Locate the cell with the specified text and output its [x, y] center coordinate. 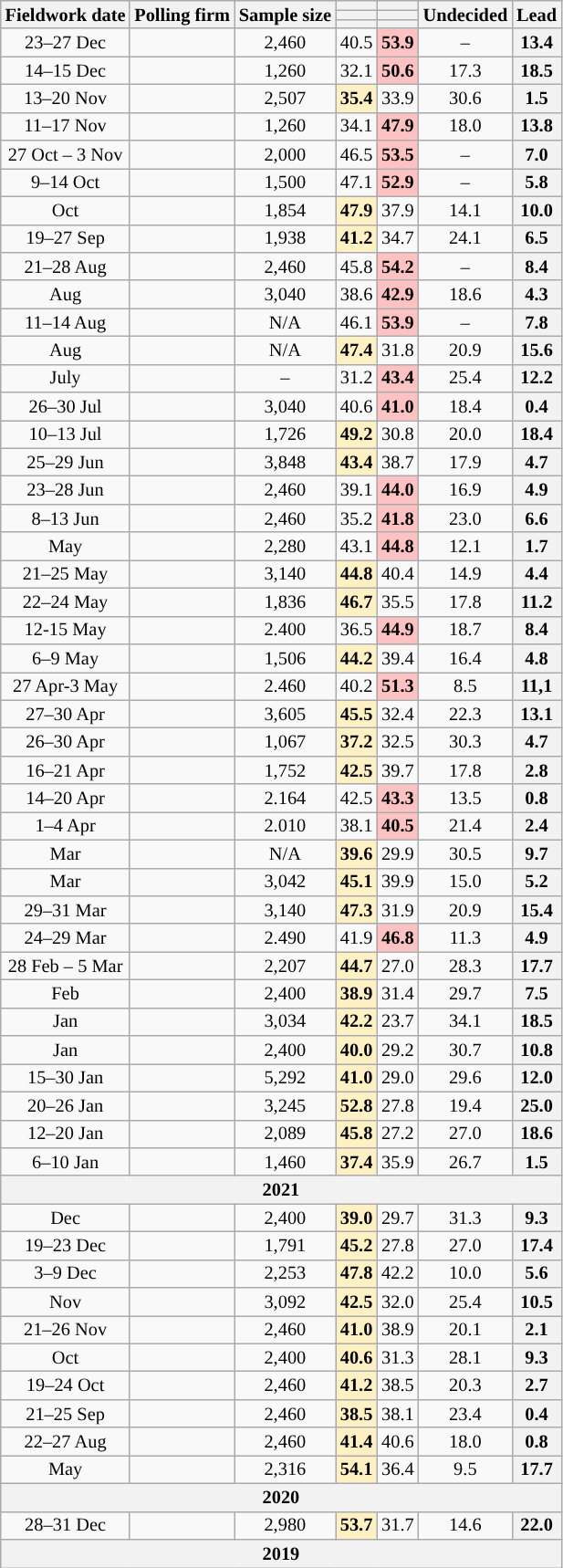
39.0 [356, 1218]
7.5 [537, 993]
2.460 [285, 686]
16.4 [465, 657]
53.5 [398, 155]
45.5 [356, 714]
14–15 Dec [66, 71]
7.8 [537, 323]
12.0 [537, 1077]
13.1 [537, 714]
2.010 [285, 825]
July [66, 378]
20.1 [465, 1329]
3,605 [285, 714]
31.9 [398, 909]
1,836 [285, 602]
14.6 [465, 1526]
47.3 [356, 909]
39.9 [398, 882]
26.7 [465, 1161]
9–14 Oct [66, 183]
2020 [281, 1497]
3,848 [285, 462]
1,854 [285, 210]
25–29 Jun [66, 462]
35.9 [398, 1161]
27 Oct – 3 Nov [66, 155]
36.5 [356, 630]
8.5 [465, 686]
2,507 [285, 99]
37.4 [356, 1161]
6–10 Jan [66, 1161]
20.3 [465, 1385]
40.2 [356, 686]
54.1 [356, 1469]
3,092 [285, 1301]
44.7 [356, 966]
11,1 [537, 686]
52.8 [356, 1106]
12.1 [465, 546]
24.1 [465, 239]
41.8 [398, 518]
23–28 Jun [66, 491]
30.8 [398, 434]
46.5 [356, 155]
17.9 [465, 462]
44.0 [398, 491]
28 Feb – 5 Mar [66, 966]
9.7 [537, 854]
20.0 [465, 434]
32.1 [356, 71]
3,245 [285, 1106]
10.8 [537, 1050]
40.4 [398, 573]
14.9 [465, 573]
15.6 [537, 350]
23.0 [465, 518]
1,752 [285, 770]
2.7 [537, 1385]
39.1 [356, 491]
35.2 [356, 518]
46.7 [356, 602]
45.2 [356, 1245]
21–28 Aug [66, 267]
52.9 [398, 183]
21–25 Sep [66, 1413]
25.0 [537, 1106]
9.5 [465, 1469]
13.8 [537, 126]
26–30 Jul [66, 407]
5.8 [537, 183]
2021 [281, 1190]
1,506 [285, 657]
3,042 [285, 882]
28.3 [465, 966]
32.4 [398, 714]
39.7 [398, 770]
21–25 May [66, 573]
31.8 [398, 350]
23–27 Dec [66, 42]
6.6 [537, 518]
6.5 [537, 239]
23.7 [398, 1022]
2.4 [537, 825]
6–9 May [66, 657]
27.2 [398, 1134]
31.2 [356, 378]
30.3 [465, 741]
12.2 [537, 378]
Feb [66, 993]
19–27 Sep [66, 239]
15–30 Jan [66, 1077]
12-15 May [66, 630]
36.4 [398, 1469]
2,316 [285, 1469]
1,067 [285, 741]
17.4 [537, 1245]
23.4 [465, 1413]
28.1 [465, 1358]
47.4 [356, 350]
Lead [537, 15]
21–26 Nov [66, 1329]
2.8 [537, 770]
15.0 [465, 882]
32.5 [398, 741]
5,292 [285, 1077]
29.6 [465, 1077]
27 Apr-3 May [66, 686]
42.9 [398, 294]
1.7 [537, 546]
16–21 Apr [66, 770]
13.4 [537, 42]
1,460 [285, 1161]
30.7 [465, 1050]
11–14 Aug [66, 323]
37.9 [398, 210]
21.4 [465, 825]
17.3 [465, 71]
Sample size [285, 15]
11–17 Nov [66, 126]
29–31 Mar [66, 909]
14.1 [465, 210]
2.400 [285, 630]
2,000 [285, 155]
1,791 [285, 1245]
5.2 [537, 882]
30.6 [465, 99]
24–29 Mar [66, 938]
1,726 [285, 434]
Polling firm [182, 15]
19–24 Oct [66, 1385]
46.8 [398, 938]
15.4 [537, 909]
38.6 [356, 294]
4.8 [537, 657]
35.5 [398, 602]
Undecided [465, 15]
53.7 [356, 1526]
37.2 [356, 741]
30.5 [465, 854]
35.4 [356, 99]
1,500 [285, 183]
50.6 [398, 71]
54.2 [398, 267]
4.4 [537, 573]
33.9 [398, 99]
22–24 May [66, 602]
19.4 [465, 1106]
20–26 Jan [66, 1106]
43.1 [356, 546]
2.164 [285, 798]
2,089 [285, 1134]
46.1 [356, 323]
34.7 [398, 239]
Dec [66, 1218]
4.3 [537, 294]
44.9 [398, 630]
16.9 [465, 491]
2,253 [285, 1274]
Fieldwork date [66, 15]
29.2 [398, 1050]
38.7 [398, 462]
28–31 Dec [66, 1526]
29.9 [398, 854]
31.4 [398, 993]
22–27 Aug [66, 1442]
5.6 [537, 1274]
39.6 [356, 854]
2,980 [285, 1526]
10–13 Jul [66, 434]
7.0 [537, 155]
47.1 [356, 183]
22.0 [537, 1526]
18.7 [465, 630]
1,938 [285, 239]
40.0 [356, 1050]
12–20 Jan [66, 1134]
11.3 [465, 938]
3–9 Dec [66, 1274]
1–4 Apr [66, 825]
41.4 [356, 1442]
22.3 [465, 714]
2,280 [285, 546]
43.3 [398, 798]
13.5 [465, 798]
26–30 Apr [66, 741]
10.5 [537, 1301]
2.1 [537, 1329]
14–20 Apr [66, 798]
45.1 [356, 882]
3,034 [285, 1022]
49.2 [356, 434]
2019 [281, 1553]
44.2 [356, 657]
51.3 [398, 686]
13–20 Nov [66, 99]
41.9 [356, 938]
2.490 [285, 938]
Nov [66, 1301]
8–13 Jun [66, 518]
2,207 [285, 966]
27–30 Apr [66, 714]
19–23 Dec [66, 1245]
31.7 [398, 1526]
11.2 [537, 602]
39.4 [398, 657]
47.8 [356, 1274]
32.0 [398, 1301]
29.0 [398, 1077]
